Locate the cell with the specified text and output its (X, Y) center coordinate. 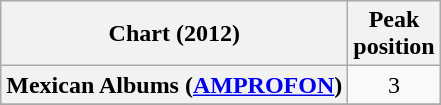
3 (394, 85)
Peakposition (394, 34)
Mexican Albums (AMPROFON) (174, 85)
Chart (2012) (174, 34)
